Return [x, y] of the center of cell containing provided text 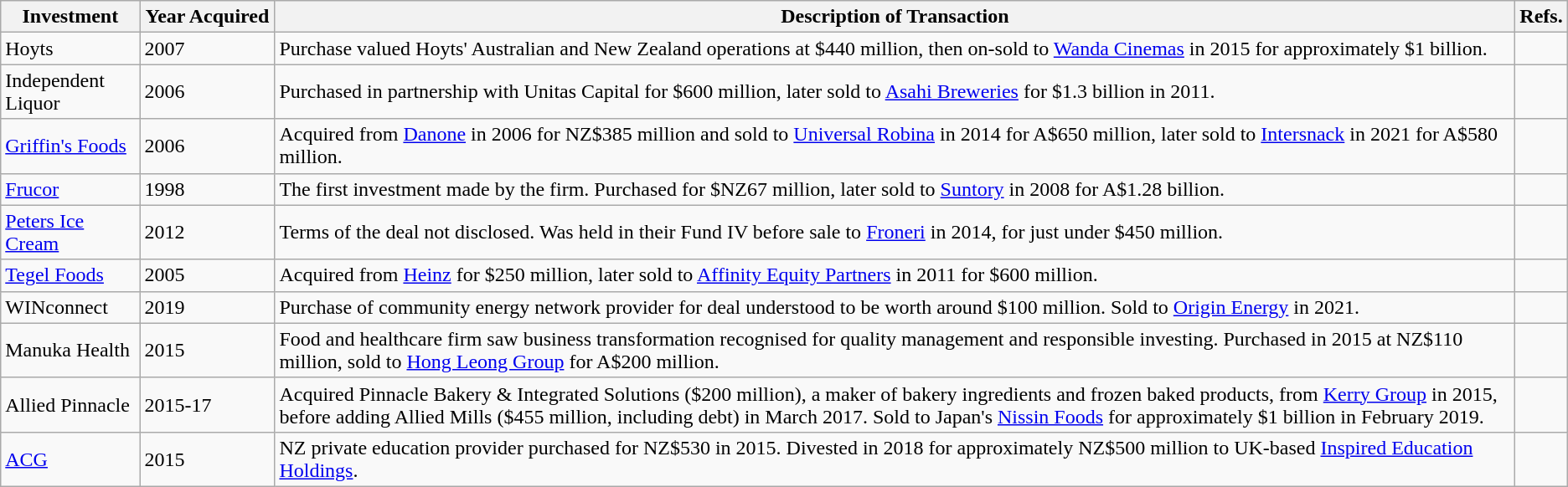
Description of Transaction [895, 17]
Refs. [1541, 17]
The first investment made by the firm. Purchased for $NZ67 million, later sold to Suntory in 2008 for A$1.28 billion. [895, 189]
Griffin's Foods [70, 146]
Purchase of community energy network provider for deal understood to be worth around $100 million. Sold to Origin Energy in 2021. [895, 307]
ACG [70, 459]
WINconnect [70, 307]
Independent Liquor [70, 92]
Year Acquired [208, 17]
1998 [208, 189]
Hoyts [70, 49]
Tegel Foods [70, 275]
2019 [208, 307]
2012 [208, 233]
Acquired from Heinz for $250 million, later sold to Affinity Equity Partners in 2011 for $600 million. [895, 275]
Peters Ice Cream [70, 233]
Purchased in partnership with Unitas Capital for $600 million, later sold to Asahi Breweries for $1.3 billion in 2011. [895, 92]
Investment [70, 17]
Allied Pinnacle [70, 405]
2015-17 [208, 405]
Purchase valued Hoyts' Australian and New Zealand operations at $440 million, then on-sold to Wanda Cinemas in 2015 for approximately $1 billion. [895, 49]
2007 [208, 49]
Frucor [70, 189]
2005 [208, 275]
Terms of the deal not disclosed. Was held in their Fund IV before sale to Froneri in 2014, for just under $450 million. [895, 233]
Manuka Health [70, 350]
